Determine the (X, Y) coordinate at the center of the cell enclosing the given text.  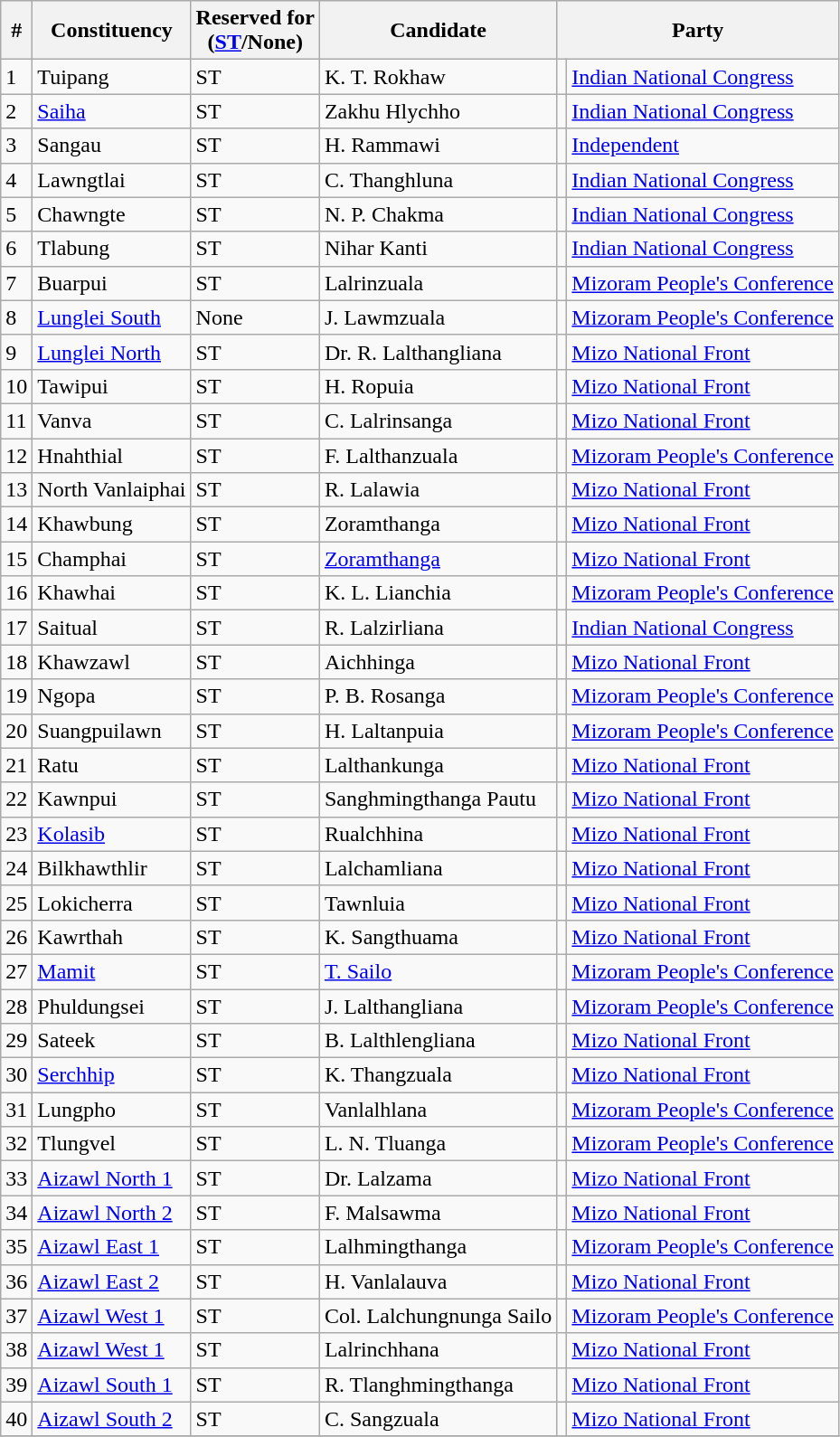
Candidate (438, 31)
1 (16, 77)
Lalchamliana (438, 868)
35 (16, 1247)
13 (16, 490)
Aizawl East 1 (112, 1247)
Khawbung (112, 525)
North Vanlaiphai (112, 490)
28 (16, 1007)
Tuipang (112, 77)
19 (16, 696)
Buarpui (112, 283)
Lalrinchhana (438, 1350)
Aizawl East 2 (112, 1281)
8 (16, 317)
39 (16, 1385)
22 (16, 799)
Champhai (112, 559)
K. Sangthuama (438, 937)
14 (16, 525)
Col. Lalchungnunga Sailo (438, 1316)
24 (16, 868)
Sateek (112, 1041)
Ratu (112, 765)
4 (16, 180)
7 (16, 283)
H. Vanlalauva (438, 1281)
H. Rammawi (438, 146)
33 (16, 1178)
J. Lalthangliana (438, 1007)
Constituency (112, 31)
# (16, 31)
20 (16, 731)
3 (16, 146)
J. Lawmzuala (438, 317)
Mamit (112, 971)
29 (16, 1041)
Lungpho (112, 1110)
K. L. Lianchia (438, 593)
C. Lalrinsanga (438, 421)
Lunglei South (112, 317)
11 (16, 421)
Aizawl South 2 (112, 1419)
Phuldungsei (112, 1007)
18 (16, 662)
17 (16, 628)
Kawrthah (112, 937)
Reserved for(ST/None) (255, 31)
Dr. R. Lalthangliana (438, 352)
40 (16, 1419)
Aizawl South 1 (112, 1385)
6 (16, 249)
L. N. Tluanga (438, 1144)
Party (698, 31)
C. Sangzuala (438, 1419)
Zakhu Hlychho (438, 111)
Saitual (112, 628)
Tawnluia (438, 903)
Aizawl North 2 (112, 1213)
R. Lalzirliana (438, 628)
Lokicherra (112, 903)
36 (16, 1281)
10 (16, 386)
9 (16, 352)
Sanghmingthanga Pautu (438, 799)
P. B. Rosanga (438, 696)
Lalhmingthanga (438, 1247)
Kawnpui (112, 799)
Chawngte (112, 214)
23 (16, 834)
Tlabung (112, 249)
15 (16, 559)
Nihar Kanti (438, 249)
Aichhinga (438, 662)
R. Lalawia (438, 490)
K. Thangzuala (438, 1075)
None (255, 317)
H. Ropuia (438, 386)
Vanlalhlana (438, 1110)
K. T. Rokhaw (438, 77)
Khawzawl (112, 662)
38 (16, 1350)
2 (16, 111)
34 (16, 1213)
Khawhai (112, 593)
5 (16, 214)
Lawngtlai (112, 180)
F. Malsawma (438, 1213)
32 (16, 1144)
Tawipui (112, 386)
T. Sailo (438, 971)
Hnahthial (112, 455)
31 (16, 1110)
Sangau (112, 146)
Tlungvel (112, 1144)
Kolasib (112, 834)
Lalrinzuala (438, 283)
C. Thanghluna (438, 180)
Ngopa (112, 696)
Suangpuilawn (112, 731)
Rualchhina (438, 834)
30 (16, 1075)
R. Tlanghmingthanga (438, 1385)
B. Lalthlengliana (438, 1041)
Lalthankunga (438, 765)
25 (16, 903)
Dr. Lalzama (438, 1178)
Independent (703, 146)
12 (16, 455)
16 (16, 593)
21 (16, 765)
Vanva (112, 421)
Bilkhawthlir (112, 868)
Lunglei North (112, 352)
F. Lalthanzuala (438, 455)
H. Laltanpuia (438, 731)
Saiha (112, 111)
N. P. Chakma (438, 214)
26 (16, 937)
37 (16, 1316)
Aizawl North 1 (112, 1178)
Serchhip (112, 1075)
27 (16, 971)
